Return the (x, y) coordinate for the center point of the cell that contains the specified text.  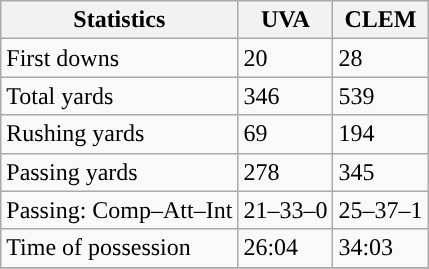
Statistics (120, 20)
Passing yards (120, 172)
194 (380, 134)
CLEM (380, 20)
278 (286, 172)
Time of possession (120, 248)
Total yards (120, 96)
28 (380, 58)
34:03 (380, 248)
539 (380, 96)
20 (286, 58)
UVA (286, 20)
345 (380, 172)
21–33–0 (286, 210)
First downs (120, 58)
346 (286, 96)
26:04 (286, 248)
Passing: Comp–Att–Int (120, 210)
69 (286, 134)
25–37–1 (380, 210)
Rushing yards (120, 134)
